Capture the cell that displays the provided text and extract its (X, Y) central coordinate. 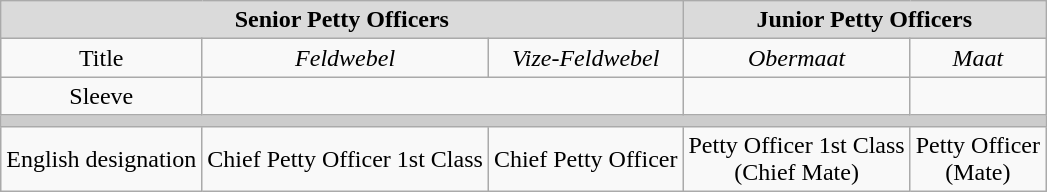
Chief Petty Officer 1st Class (346, 158)
Petty Officer(Mate) (978, 158)
Junior Petty Officers (864, 20)
Petty Officer 1st Class(Chief Mate) (796, 158)
Senior Petty Officers (342, 20)
Feldwebel (346, 58)
English designation (102, 158)
Maat (978, 58)
Obermaat (796, 58)
Chief Petty Officer (586, 158)
Vize-Feldwebel (586, 58)
Sleeve (102, 96)
Title (102, 58)
